Scan for the cell matching the given text and deliver its [X, Y] coordinate at center. 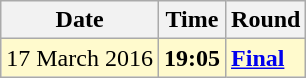
17 March 2016 [80, 58]
Date [80, 20]
Round [266, 20]
Final [266, 58]
19:05 [192, 58]
Time [192, 20]
